Extract the [X, Y] coordinate from the center of the cell holding the provided text.  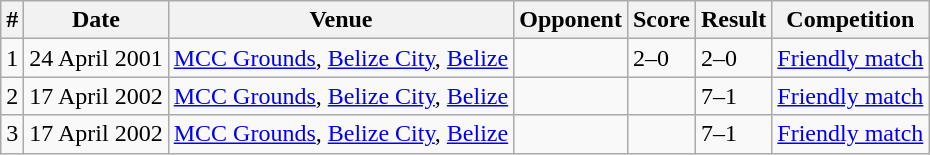
1 [12, 58]
# [12, 20]
Result [733, 20]
Opponent [571, 20]
3 [12, 134]
24 April 2001 [96, 58]
Date [96, 20]
2 [12, 96]
Venue [340, 20]
Score [661, 20]
Competition [850, 20]
